Capture the cell that displays the provided text and extract its [X, Y] central coordinate. 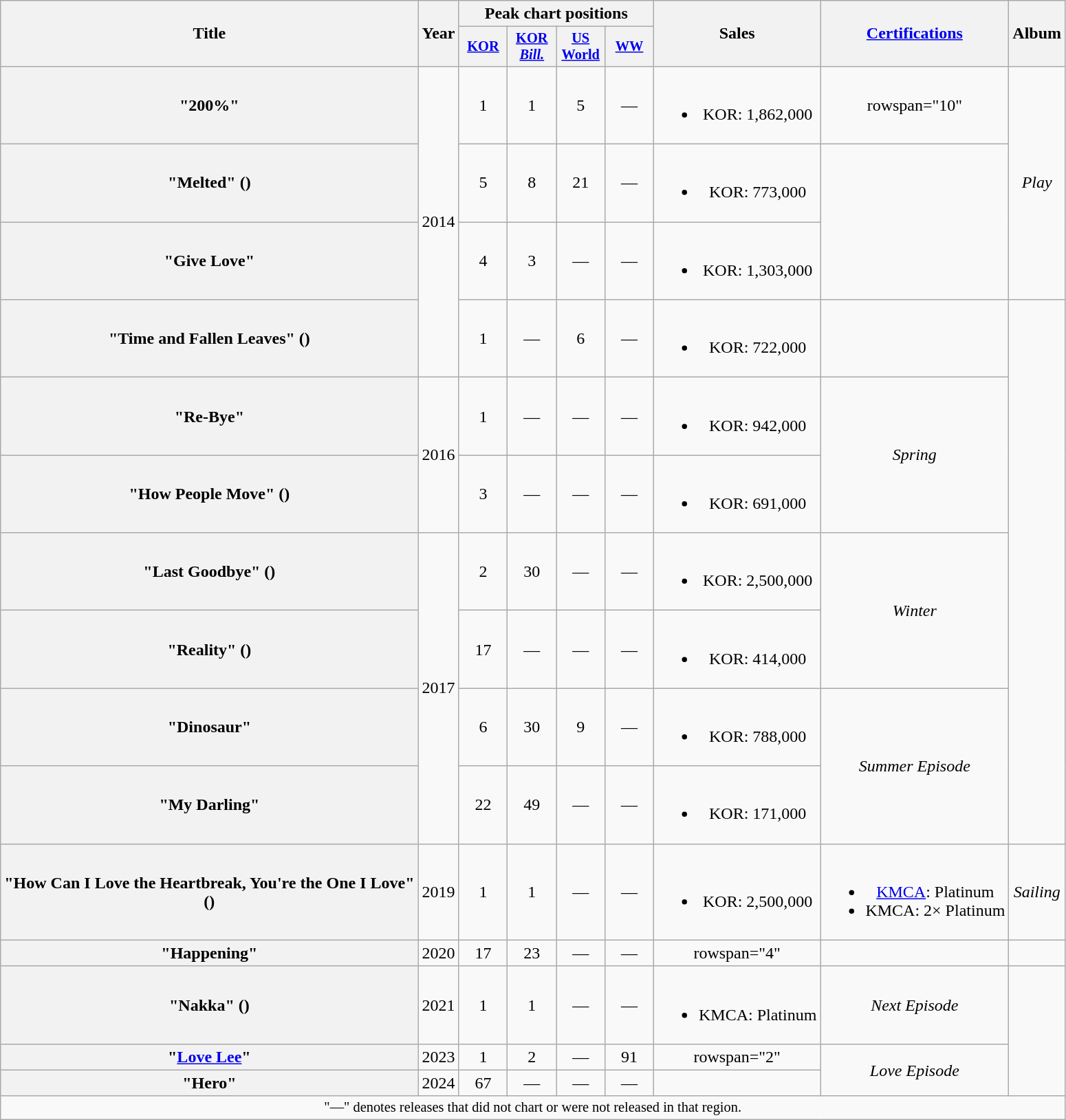
"Reality" () [209, 649]
Summer Episode [915, 766]
KOR: 788,000 [737, 727]
2019 [439, 892]
KOR: 171,000 [737, 804]
"Hero" [209, 1083]
"Give Love" [209, 261]
KOR: 1,303,000 [737, 261]
"200%" [209, 105]
Sales [737, 34]
Peak chart positions [556, 14]
KOR: 691,000 [737, 494]
rowspan="10" [915, 105]
"—" denotes releases that did not chart or were not released in that region. [533, 1108]
2014 [439, 221]
"Love Lee" [209, 1057]
"Re-Bye" [209, 417]
"Melted" () [209, 183]
"Nakka" () [209, 1005]
21 [580, 183]
KOR: 1,862,000 [737, 105]
"Last Goodbye" () [209, 572]
"How Can I Love the Heartbreak, You're the One I Love"() [209, 892]
Sailing [1037, 892]
67 [483, 1083]
49 [532, 804]
Year [439, 34]
USWorld [580, 47]
rowspan="2" [737, 1057]
Winter [915, 611]
8 [532, 183]
23 [532, 953]
Title [209, 34]
9 [580, 727]
Next Episode [915, 1005]
Spring [915, 455]
KOR [483, 47]
Play [1037, 183]
KOR: 942,000 [737, 417]
91 [630, 1057]
KMCA: Platinum KMCA: 2× Platinum [915, 892]
4 [483, 261]
rowspan="4" [737, 953]
"My Darling" [209, 804]
22 [483, 804]
KMCA: Platinum [737, 1005]
Certifications [915, 34]
2017 [439, 688]
KOR: 773,000 [737, 183]
KOR: 722,000 [737, 338]
WW [630, 47]
2024 [439, 1083]
2020 [439, 953]
"Dinosaur" [209, 727]
"How People Move" () [209, 494]
Love Episode [915, 1070]
2023 [439, 1057]
"Time and Fallen Leaves" () [209, 338]
Album [1037, 34]
KOR: 414,000 [737, 649]
"Happening" [209, 953]
2021 [439, 1005]
2016 [439, 455]
KORBill. [532, 47]
